Capture the cell that displays the provided text and extract its (X, Y) central coordinate. 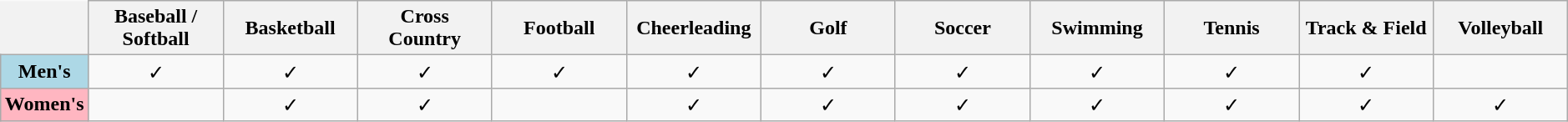
Soccer (962, 28)
Cheerleading (693, 28)
Baseball / Softball (155, 28)
Football (559, 28)
Basketball (291, 28)
Volleyball (1501, 28)
Men's (44, 72)
Women's (44, 104)
Swimming (1097, 28)
Track & Field (1366, 28)
Cross Country (424, 28)
Tennis (1232, 28)
Golf (828, 28)
